For the text-containing cell, return its midpoint in (X, Y) coordinate format. 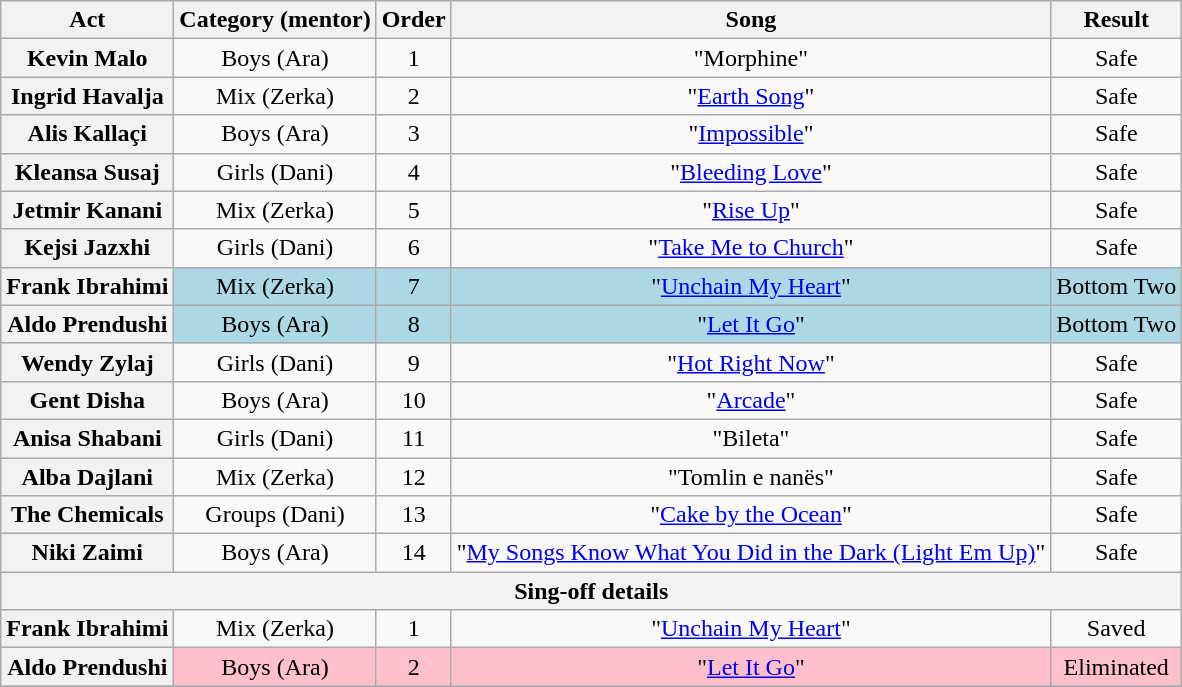
7 (414, 286)
"Tomlin e nanës" (751, 477)
"Arcade" (751, 400)
"Bleeding Love" (751, 172)
Kejsi Jazxhi (88, 248)
Niki Zaimi (88, 553)
Gent Disha (88, 400)
12 (414, 477)
13 (414, 515)
Act (88, 20)
"My Songs Know What You Did in the Dark (Light Em Up)" (751, 553)
6 (414, 248)
Saved (1116, 629)
10 (414, 400)
The Chemicals (88, 515)
3 (414, 134)
5 (414, 210)
Result (1116, 20)
"Hot Right Now" (751, 362)
Jetmir Kanani (88, 210)
Kleansa Susaj (88, 172)
Alis Kallaçi (88, 134)
9 (414, 362)
Anisa Shabani (88, 438)
"Morphine" (751, 58)
Sing-off details (592, 591)
"Impossible" (751, 134)
"Earth Song" (751, 96)
4 (414, 172)
Alba Dajlani (88, 477)
Eliminated (1116, 667)
11 (414, 438)
"Cake by the Ocean" (751, 515)
Song (751, 20)
8 (414, 324)
Groups (Dani) (275, 515)
Ingrid Havalja (88, 96)
Order (414, 20)
"Rise Up" (751, 210)
"Take Me to Church" (751, 248)
Wendy Zylaj (88, 362)
Kevin Malo (88, 58)
14 (414, 553)
Category (mentor) (275, 20)
"Bileta" (751, 438)
